Find where the given text appears and provide that cell's center as [X, Y] coordinate. 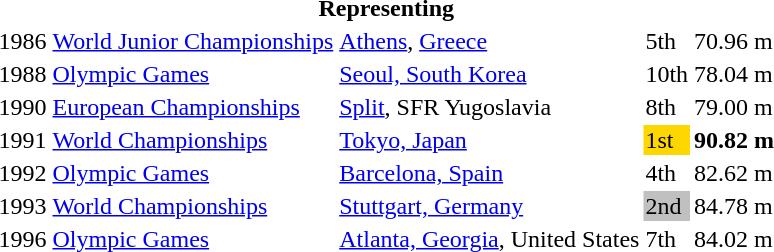
2nd [667, 206]
European Championships [193, 107]
5th [667, 41]
4th [667, 173]
World Junior Championships [193, 41]
10th [667, 74]
Athens, Greece [490, 41]
Split, SFR Yugoslavia [490, 107]
Stuttgart, Germany [490, 206]
Barcelona, Spain [490, 173]
1st [667, 140]
8th [667, 107]
Seoul, South Korea [490, 74]
Tokyo, Japan [490, 140]
